Capture the cell that displays the provided text and extract its [X, Y] central coordinate. 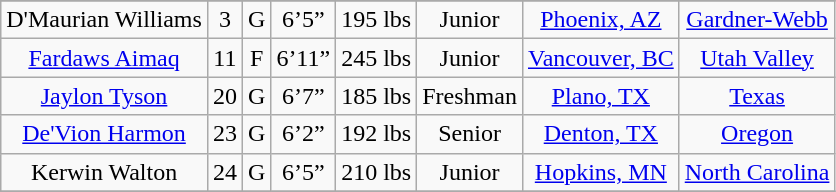
6’11” [304, 58]
11 [224, 58]
Hopkins, MN [600, 172]
Plano, TX [600, 96]
210 lbs [376, 172]
245 lbs [376, 58]
North Carolina [757, 172]
20 [224, 96]
24 [224, 172]
6’7” [304, 96]
Gardner-Webb [757, 20]
Freshman [470, 96]
6’2” [304, 134]
Texas [757, 96]
Jaylon Tyson [104, 96]
23 [224, 134]
Kerwin Walton [104, 172]
Senior [470, 134]
F [256, 58]
Phoenix, AZ [600, 20]
Oregon [757, 134]
185 lbs [376, 96]
Fardaws Aimaq [104, 58]
192 lbs [376, 134]
3 [224, 20]
D'Maurian Williams [104, 20]
Vancouver, BC [600, 58]
195 lbs [376, 20]
Denton, TX [600, 134]
De'Vion Harmon [104, 134]
Utah Valley [757, 58]
